Capture the cell that displays the provided text and extract its [X, Y] central coordinate. 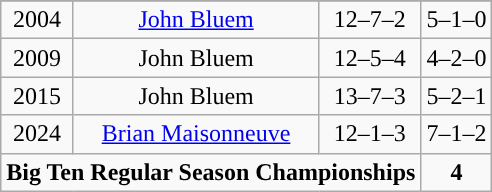
12–7–2 [370, 20]
2004 [38, 20]
Brian Maisonneuve [196, 134]
2015 [38, 96]
5–2–1 [456, 96]
2024 [38, 134]
4 [456, 172]
5–1–0 [456, 20]
4–2–0 [456, 58]
12–1–3 [370, 134]
13–7–3 [370, 96]
7–1–2 [456, 134]
12–5–4 [370, 58]
2009 [38, 58]
Big Ten Regular Season Championships [211, 172]
